Locate the cell with the specified text and output its [X, Y] center coordinate. 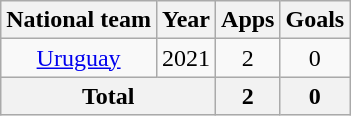
Year [186, 20]
Total [108, 96]
National team [79, 20]
Uruguay [79, 58]
2021 [186, 58]
Apps [248, 20]
Goals [315, 20]
